For the text-containing cell, return its midpoint in [X, Y] coordinate format. 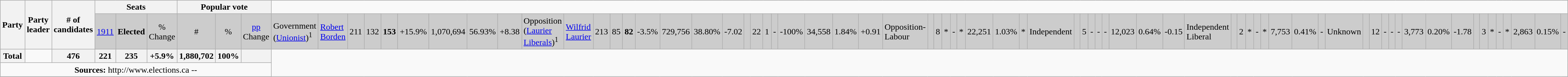
0.15% [1548, 32]
Elected [131, 32]
Independent Liberal [1208, 32]
Total [13, 56]
# [196, 32]
Wilfrid Laurier [579, 32]
235 [131, 56]
211 [356, 32]
Opposition (Laurier Liberals)1 [543, 32]
7,753 [1280, 32]
-3.5% [647, 32]
1 [767, 32]
22 [756, 32]
-100% [792, 32]
8 [938, 32]
pp Change [256, 32]
Party [13, 25]
100% [228, 56]
2 [1241, 32]
0.64% [1149, 32]
-0.15 [1174, 32]
85 [617, 32]
12 [1375, 32]
38.80% [707, 32]
+5.9% [162, 56]
153 [389, 32]
34,558 [819, 32]
729,756 [676, 32]
# ofcandidates [73, 25]
12,023 [1123, 32]
% [228, 32]
Opposition-Labour [905, 32]
2,863 [1523, 32]
3 [1484, 32]
1,070,694 [448, 32]
-7.02 [733, 32]
+15.9% [414, 32]
221 [105, 56]
Unknown [1344, 32]
Government (Unionist)1 [295, 32]
1.03% [1006, 32]
1.84% [845, 32]
213 [602, 32]
% Change [162, 32]
5 [1084, 32]
476 [73, 56]
1,880,702 [196, 56]
56.93% [483, 32]
0.20% [1439, 32]
Seats [136, 7]
Independent [1051, 32]
3,773 [1414, 32]
Popular vote [224, 7]
Sources: http://www.elections.ca -- [136, 69]
-1.78 [1463, 32]
+0.91 [870, 32]
0.41% [1305, 32]
+8.38 [510, 32]
82 [629, 32]
1911 [105, 32]
22,251 [979, 32]
Robert Borden [333, 32]
132 [373, 32]
Party leader [38, 25]
